Return the (X, Y) coordinate for the center point of the cell that contains the specified text.  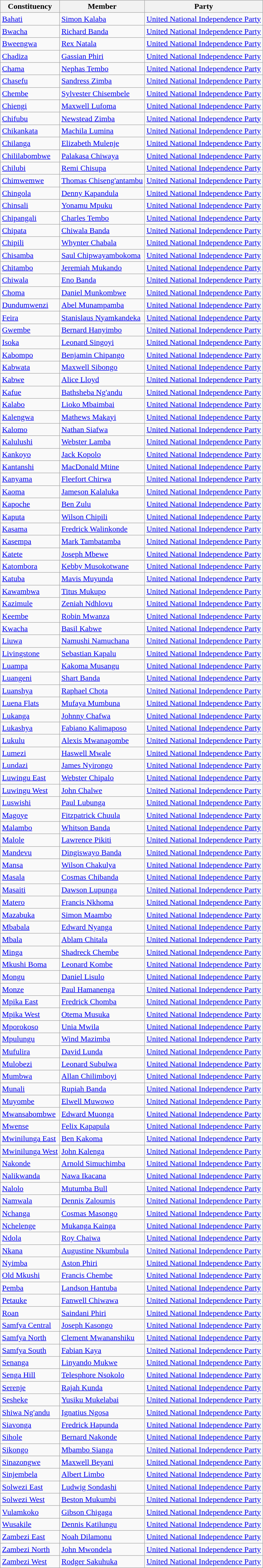
Chiengi (30, 106)
Whynter Chabala (102, 243)
Nkana (30, 1251)
Member (102, 7)
Alice Lloyd (102, 380)
Nalolo (30, 1189)
Mkushi Boma (30, 965)
Kapoche (30, 504)
Bernard Hanyimbo (102, 330)
Alexis Mwanagombe (102, 740)
Samfya South (30, 1350)
Fredrick Walinkonde (102, 529)
Mathews Makayi (102, 417)
Robin Mwanza (102, 616)
Mbambo Sianga (102, 1450)
Francis Nkhoma (102, 902)
Sebastian Kapalu (102, 653)
Mark Tambatamba (102, 541)
Francis Chembe (102, 1275)
John Kalenga (102, 1151)
Roy Chaiwa (102, 1238)
Mporokoso (30, 1027)
Munali (30, 1089)
Zambezi West (30, 1562)
Mufulira (30, 1052)
Fredrick Chomba (102, 1002)
Kabwata (30, 367)
Albert Limbo (102, 1475)
Rupiah Banda (102, 1089)
Chadiza (30, 56)
Mpika East (30, 1002)
Mbala (30, 939)
Lukanga (30, 716)
Fleefort Chirwa (102, 479)
Rex Natala (102, 44)
Fredrick Hapunda (102, 1425)
Malole (30, 840)
Mpulungu (30, 1039)
Elizabeth Mulenje (102, 143)
Kakoma Musangu (102, 666)
Chilanga (30, 143)
Augustine Nkumbula (102, 1251)
Nyimba (30, 1263)
Wind Mazimba (102, 1039)
Stanislaus Nyamkandeka (102, 317)
Luampa (30, 666)
Kalabo (30, 405)
Senga Hill (30, 1375)
Choma (30, 293)
Luanshya (30, 691)
Paul Hamanenga (102, 989)
Landson Hantuba (102, 1288)
Malambo (30, 828)
Sandress Zimba (102, 81)
Nalikwanda (30, 1176)
Matero (30, 902)
Lukashya (30, 728)
Chipili (30, 243)
Eno Banda (102, 280)
Joseph Mbewe (102, 554)
Fabian Kaya (102, 1350)
Denny Kapandula (102, 193)
Mpika West (30, 1014)
Magoye (30, 815)
Gwembe (30, 330)
Minga (30, 952)
Johnny Chafwa (102, 716)
Cosmas Chibanda (102, 877)
Daniel Lisulo (102, 977)
Kasama (30, 529)
Newstead Zimba (102, 118)
Pemba (30, 1288)
Kantanshi (30, 467)
Mwinilunga West (30, 1151)
John Chalwe (102, 790)
Telesphore Nsokolo (102, 1375)
Kabompo (30, 355)
Mandevu (30, 852)
Sinjembela (30, 1475)
Joseph Kasongo (102, 1325)
Chiwala Banda (102, 230)
Chasefu (30, 81)
Aston Phiri (102, 1263)
Kabwe (30, 380)
Zambezi East (30, 1537)
Sihole (30, 1437)
Mongu (30, 977)
Petauke (30, 1300)
Noah Dilamonu (102, 1537)
Unia Mwila (102, 1027)
Kalengwa (30, 417)
Luwingu West (30, 790)
Chembe (30, 93)
Namwala (30, 1201)
Luena Flats (30, 703)
Kasempa (30, 541)
Katete (30, 554)
Gassian Phiri (102, 56)
Sinazongwe (30, 1462)
Zambezi North (30, 1549)
Bernard Nakonde (102, 1437)
Remi Chisupa (102, 168)
Nakonde (30, 1164)
Mazabuka (30, 915)
Fitzpatrick Chuula (102, 815)
Kazimule (30, 604)
Basil Kabwe (102, 629)
Yonamu Mpuku (102, 206)
Dundumwenzi (30, 305)
Chingola (30, 193)
Bwacha (30, 31)
Allan Chilimboyi (102, 1076)
Mulobezi (30, 1064)
Chitambo (30, 268)
Senanga (30, 1363)
Luwingu East (30, 778)
Clement Mwananshiku (102, 1338)
Nawa Ikacana (102, 1176)
Palakasa Chiwaya (102, 156)
David Lunda (102, 1052)
Chipangali (30, 218)
Maxwell Lufoma (102, 106)
Rodger Sakuhuka (102, 1562)
Whitson Banda (102, 828)
Chilubi (30, 168)
Fanwell Chiwawa (102, 1300)
Nchanga (30, 1213)
Samfya North (30, 1338)
Lukulu (30, 740)
Elwell Muwowo (102, 1101)
Luswishi (30, 803)
Benjamin Chipango (102, 355)
Namushi Namuchana (102, 641)
Leonard Kombe (102, 965)
Jameson Kalaluka (102, 492)
Titus Mukupo (102, 591)
Paul Lubunga (102, 803)
Masaiti (30, 890)
Rajah Kunda (102, 1388)
Chikankata (30, 131)
Vulamkoko (30, 1512)
Webster Lamba (102, 442)
Saul Chipwayambokoma (102, 255)
Machila Lumina (102, 131)
Mwense (30, 1126)
Liuwa (30, 641)
Mwinilunga East (30, 1138)
Katuba (30, 579)
Linyando Mukwe (102, 1363)
Dennis Katilungu (102, 1524)
Masala (30, 877)
Abel Munampamba (102, 305)
Leonard Subulwa (102, 1064)
Lioko Mbaimbai (102, 405)
Wusakile (30, 1524)
Mumbwa (30, 1076)
Katombora (30, 566)
Old Mkushi (30, 1275)
Kanyama (30, 479)
Lawrence Pikiti (102, 840)
Ablam Chitala (102, 939)
Beston Mukumbi (102, 1499)
Simon Kalaba (102, 19)
Edward Nyanga (102, 927)
Nchelenge (30, 1226)
Maxwell Beyani (102, 1462)
Mbabala (30, 927)
Kaputa (30, 516)
Edward Muonga (102, 1114)
Solwezi West (30, 1499)
Sylvester Chisembele (102, 93)
Maxwell Sibongo (102, 367)
Arnold Simuchimba (102, 1164)
Ignatius Ngosa (102, 1412)
Dawson Lupunga (102, 890)
Haswell Mwale (102, 753)
Isoka (30, 342)
Serenje (30, 1388)
Fabiano Kalimaposo (102, 728)
Kwacha (30, 629)
Felix Kapapula (102, 1126)
Chinsali (30, 206)
Wilson Chipili (102, 516)
Saindani Phiri (102, 1313)
John Mwondela (102, 1549)
Kalomo (30, 430)
Kalulushi (30, 442)
Jack Kopolo (102, 454)
Mavis Muyunda (102, 579)
Dennis Zaloumis (102, 1201)
Charles Tembo (102, 218)
Nephas Tembo (102, 69)
Muyombe (30, 1101)
Kawambwa (30, 591)
Jeremiah Mukando (102, 268)
Luangeni (30, 678)
Daniel Munkombwe (102, 293)
Nathan Siafwa (102, 430)
Ben Kakoma (102, 1138)
Chipata (30, 230)
Richard Banda (102, 31)
Bathsheba Ng'andu (102, 392)
Lundazi (30, 766)
Mukanga Kainga (102, 1226)
Solwezi East (30, 1487)
Ludwig Sondashi (102, 1487)
Livingstone (30, 653)
Kafue (30, 392)
Lumezi (30, 753)
Chifubu (30, 118)
Mwansabombwe (30, 1114)
Keembe (30, 616)
Sikongo (30, 1450)
James Nyirongo (102, 766)
Shart Banda (102, 678)
Chililabombwe (30, 156)
Ben Zulu (102, 504)
Shadreck Chembe (102, 952)
Monze (30, 989)
Party (203, 7)
Dingiswayo Banda (102, 852)
Chisamba (30, 255)
Kankoyo (30, 454)
Mansa (30, 865)
Raphael Chota (102, 691)
Otema Musuka (102, 1014)
Kebby Musokotwane (102, 566)
Gibson Chigaga (102, 1512)
Simon Maambo (102, 915)
Roan (30, 1313)
Mufaya Mumbuna (102, 703)
Feira (30, 317)
Bahati (30, 19)
MacDonald Mtine (102, 467)
Chama (30, 69)
Wilson Chakulya (102, 865)
Chimwemwe (30, 181)
Cosmas Masongo (102, 1213)
Sesheke (30, 1400)
Zeniah Ndhlovu (102, 604)
Webster Chipalo (102, 778)
Shiwa Ng'andu (30, 1412)
Kaoma (30, 492)
Bweengwa (30, 44)
Leonard Singoyi (102, 342)
Ndola (30, 1238)
Thomas Chiseng'antambu (102, 181)
Constituency (30, 7)
Samfya Central (30, 1325)
Siavonga (30, 1425)
Mutumba Bull (102, 1189)
Yusiku Mukelabai (102, 1400)
Chiwala (30, 280)
